Detect which cell encompasses the target text, then output its [X, Y] center coordinate. 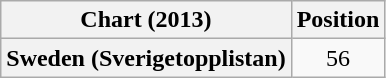
Position [338, 20]
Sweden (Sverigetopplistan) [146, 58]
Chart (2013) [146, 20]
56 [338, 58]
